Pinpoint the cell where the given text exists, returning its (X, Y) midpoint coordinate. 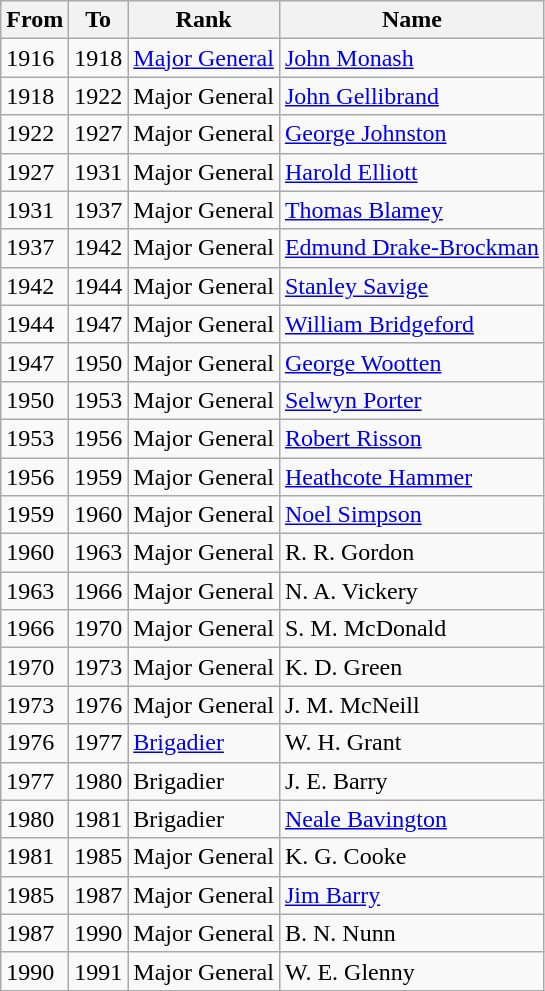
J. M. McNeill (412, 705)
J. E. Barry (412, 781)
1916 (35, 58)
Noel Simpson (412, 515)
S. M. McDonald (412, 629)
Name (412, 20)
Robert Risson (412, 438)
Stanley Savige (412, 286)
K. D. Green (412, 667)
Edmund Drake-Brockman (412, 248)
B. N. Nunn (412, 933)
Rank (204, 20)
George Johnston (412, 134)
R. R. Gordon (412, 553)
Heathcote Hammer (412, 477)
Harold Elliott (412, 172)
William Bridgeford (412, 324)
George Wootten (412, 362)
1991 (98, 971)
From (35, 20)
John Monash (412, 58)
Neale Bavington (412, 819)
N. A. Vickery (412, 591)
W. E. Glenny (412, 971)
John Gellibrand (412, 96)
K. G. Cooke (412, 857)
Thomas Blamey (412, 210)
To (98, 20)
Jim Barry (412, 895)
Selwyn Porter (412, 400)
W. H. Grant (412, 743)
